For the text-containing cell, return its midpoint in (X, Y) coordinate format. 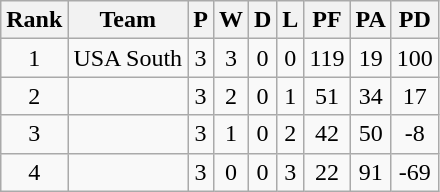
-8 (414, 134)
PA (370, 20)
91 (370, 172)
D (262, 20)
PD (414, 20)
-69 (414, 172)
42 (327, 134)
4 (34, 172)
Team (128, 20)
119 (327, 58)
100 (414, 58)
W (230, 20)
22 (327, 172)
17 (414, 96)
50 (370, 134)
L (290, 20)
USA South (128, 58)
51 (327, 96)
34 (370, 96)
19 (370, 58)
PF (327, 20)
P (201, 20)
Rank (34, 20)
